Return [X, Y] of the center of cell containing provided text 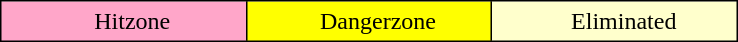
Dangerzone [369, 21]
Eliminated [615, 21]
Hitzone [123, 21]
